Pinpoint the cell where the given text exists, returning its [x, y] midpoint coordinate. 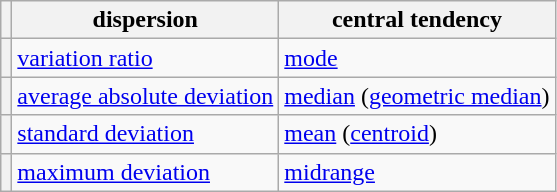
mean (centroid) [417, 134]
median (geometric median) [417, 96]
maximum deviation [146, 172]
standard deviation [146, 134]
mode [417, 58]
average absolute deviation [146, 96]
central tendency [417, 20]
variation ratio [146, 58]
dispersion [146, 20]
midrange [417, 172]
